Locate the cell with the specified text and output its (X, Y) center coordinate. 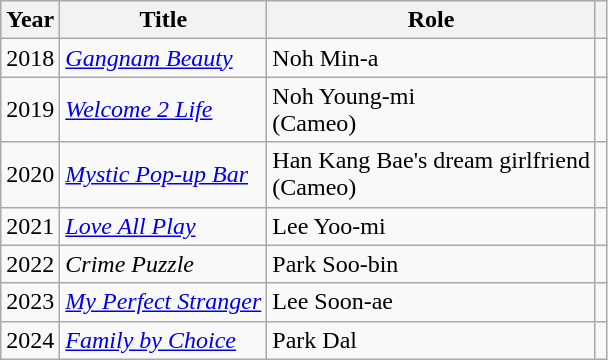
My Perfect Stranger (164, 302)
Noh Min-a (432, 58)
Welcome 2 Life (164, 110)
Noh Young-mi(Cameo) (432, 110)
Love All Play (164, 226)
2023 (30, 302)
Gangnam Beauty (164, 58)
Han Kang Bae's dream girlfriend(Cameo) (432, 174)
Lee Yoo-mi (432, 226)
Crime Puzzle (164, 264)
2024 (30, 340)
Title (164, 20)
Family by Choice (164, 340)
2020 (30, 174)
2021 (30, 226)
Year (30, 20)
Lee Soon-ae (432, 302)
2019 (30, 110)
Park Dal (432, 340)
Role (432, 20)
2018 (30, 58)
Park Soo-bin (432, 264)
Mystic Pop-up Bar (164, 174)
2022 (30, 264)
